Pinpoint the cell where the given text exists, returning its (X, Y) midpoint coordinate. 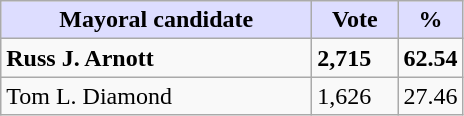
27.46 (430, 96)
Russ J. Arnott (156, 58)
Tom L. Diamond (156, 96)
% (430, 20)
62.54 (430, 58)
1,626 (355, 96)
2,715 (355, 58)
Vote (355, 20)
Mayoral candidate (156, 20)
